Locate the cell with the specified text and output its [X, Y] center coordinate. 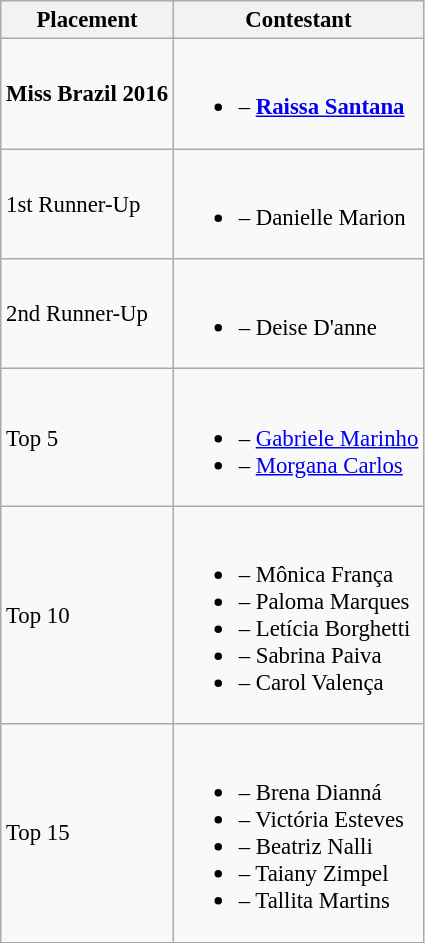
– Mônica França – Paloma Marques – Letícia Borghetti – Sabrina Paiva – Carol Valença [298, 615]
– Brena Dianná – Victória Esteves – Beatriz Nalli – Taiany Zimpel – Tallita Martins [298, 833]
Contestant [298, 20]
2nd Runner-Up [88, 314]
– Raissa Santana [298, 94]
– Deise D'anne [298, 314]
Miss Brazil 2016 [88, 94]
1st Runner-Up [88, 204]
– Gabriele Marinho – Morgana Carlos [298, 438]
Top 5 [88, 438]
Top 10 [88, 615]
– Danielle Marion [298, 204]
Top 15 [88, 833]
Placement [88, 20]
